Determine the [X, Y] coordinate at the center of the cell enclosing the given text.  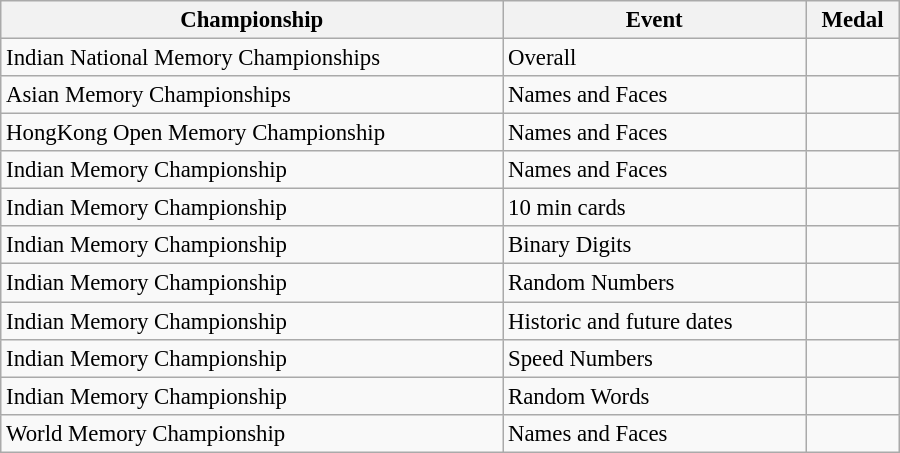
Overall [654, 58]
Binary Digits [654, 245]
Historic and future dates [654, 321]
Random Numbers [654, 283]
Championship [252, 20]
Speed Numbers [654, 358]
HongKong Open Memory Championship [252, 133]
Asian Memory Championships [252, 95]
Event [654, 20]
Random Words [654, 396]
World Memory Championship [252, 433]
10 min cards [654, 208]
Medal [853, 20]
Indian National Memory Championships [252, 58]
